Return the (X, Y) coordinate for the center point of the cell that contains the specified text.  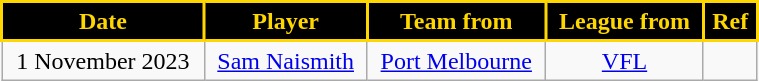
Port Melbourne (456, 60)
League from (625, 22)
Sam Naismith (286, 60)
Team from (456, 22)
1 November 2023 (104, 60)
Date (104, 22)
VFL (625, 60)
Ref (730, 22)
Player (286, 22)
